Return [X, Y] of the center of cell containing provided text 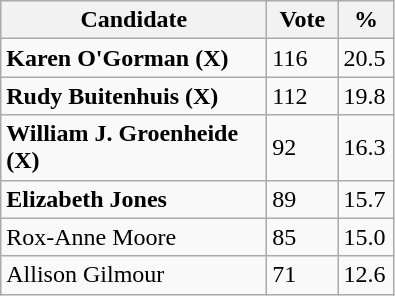
% [366, 20]
85 [302, 237]
112 [302, 96]
16.3 [366, 148]
116 [302, 58]
Elizabeth Jones [134, 199]
Candidate [134, 20]
Rudy Buitenhuis (X) [134, 96]
12.6 [366, 275]
Karen O'Gorman (X) [134, 58]
15.7 [366, 199]
19.8 [366, 96]
71 [302, 275]
15.0 [366, 237]
20.5 [366, 58]
Allison Gilmour [134, 275]
Rox-Anne Moore [134, 237]
Vote [302, 20]
89 [302, 199]
William J. Groenheide (X) [134, 148]
92 [302, 148]
